Provide the (x, y) coordinate of the cell's center where the given text is located.  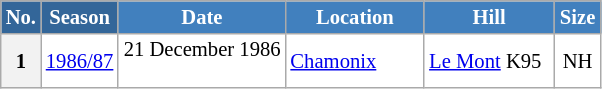
Date (202, 16)
NH (578, 60)
Season (80, 16)
1986/87 (80, 60)
1 (21, 60)
Size (578, 16)
Hill (489, 16)
21 December 1986 (202, 60)
Chamonix (354, 60)
No. (21, 16)
Location (354, 16)
Le Mont K95 (489, 60)
